Provide the [X, Y] coordinate of the cell's center where the given text is located.  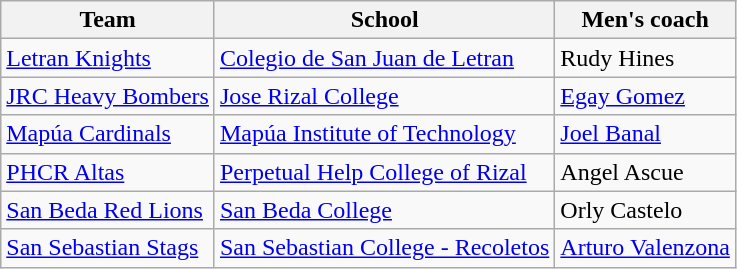
Rudy Hines [646, 58]
Mapúa Institute of Technology [384, 134]
San Sebastian Stags [108, 248]
San Sebastian College - Recoletos [384, 248]
PHCR Altas [108, 172]
Team [108, 20]
San Beda Red Lions [108, 210]
Arturo Valenzona [646, 248]
Men's coach [646, 20]
School [384, 20]
Colegio de San Juan de Letran [384, 58]
Mapúa Cardinals [108, 134]
Perpetual Help College of Rizal [384, 172]
Egay Gomez [646, 96]
Jose Rizal College [384, 96]
Angel Ascue [646, 172]
Letran Knights [108, 58]
Joel Banal [646, 134]
San Beda College [384, 210]
JRC Heavy Bombers [108, 96]
Orly Castelo [646, 210]
